Locate the cell with the specified text and output its [X, Y] center coordinate. 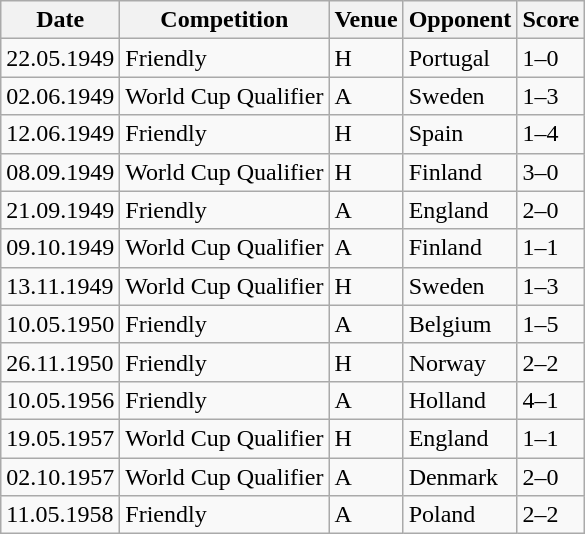
1–5 [551, 324]
10.05.1950 [60, 324]
4–1 [551, 400]
Venue [366, 20]
Score [551, 20]
Date [60, 20]
Holland [460, 400]
10.05.1956 [60, 400]
22.05.1949 [60, 58]
Opponent [460, 20]
13.11.1949 [60, 286]
1–4 [551, 134]
Denmark [460, 477]
Spain [460, 134]
02.06.1949 [60, 96]
19.05.1957 [60, 438]
11.05.1958 [60, 515]
26.11.1950 [60, 362]
21.09.1949 [60, 210]
Portugal [460, 58]
3–0 [551, 172]
Norway [460, 362]
02.10.1957 [60, 477]
12.06.1949 [60, 134]
Poland [460, 515]
Competition [224, 20]
1–0 [551, 58]
08.09.1949 [60, 172]
09.10.1949 [60, 248]
Belgium [460, 324]
